Pinpoint the cell where the given text exists, returning its [X, Y] midpoint coordinate. 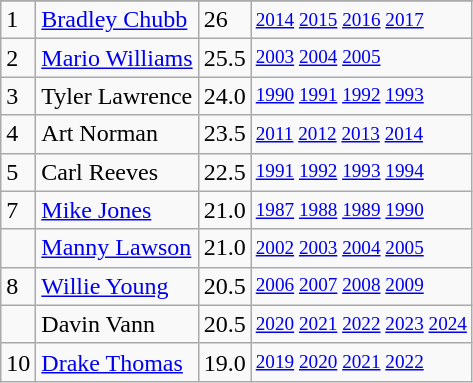
2011 2012 2013 2014 [361, 134]
Bradley Chubb [117, 20]
25.5 [224, 58]
2020 2021 2022 2023 2024 [361, 324]
1987 1988 1989 1990 [361, 210]
5 [18, 172]
19.0 [224, 362]
26 [224, 20]
1 [18, 20]
Art Norman [117, 134]
Drake Thomas [117, 362]
Manny Lawson [117, 248]
2 [18, 58]
24.0 [224, 96]
1990 1991 1992 1993 [361, 96]
Carl Reeves [117, 172]
Davin Vann [117, 324]
4 [18, 134]
Mike Jones [117, 210]
3 [18, 96]
2006 2007 2008 2009 [361, 286]
2014 2015 2016 2017 [361, 20]
Willie Young [117, 286]
8 [18, 286]
2002 2003 2004 2005 [361, 248]
23.5 [224, 134]
22.5 [224, 172]
2003 2004 2005 [361, 58]
Tyler Lawrence [117, 96]
10 [18, 362]
7 [18, 210]
Mario Williams [117, 58]
1991 1992 1993 1994 [361, 172]
2019 2020 2021 2022 [361, 362]
